Provide the [x, y] coordinate of the cell's center where the given text is located.  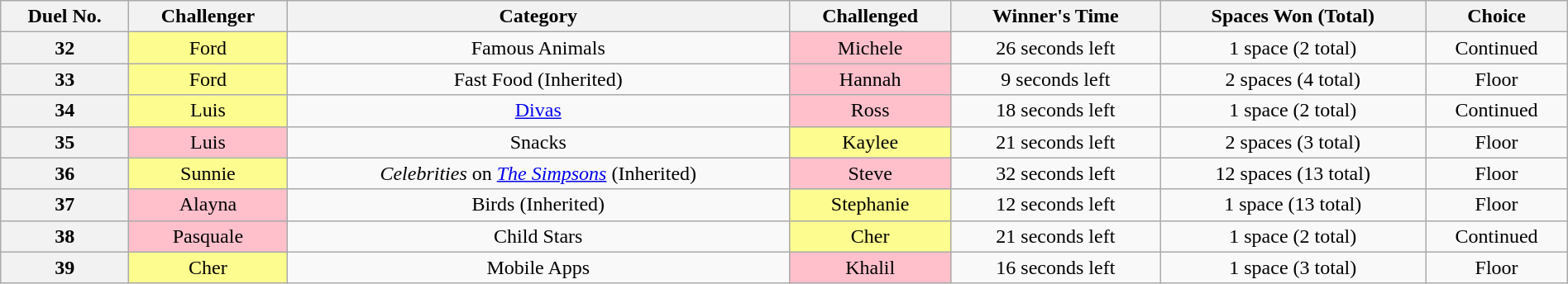
Famous Animals [538, 48]
Challenged [870, 17]
12 spaces (13 total) [1293, 173]
32 [65, 48]
37 [65, 205]
Divas [538, 111]
12 seconds left [1055, 205]
2 spaces (4 total) [1293, 79]
1 space (13 total) [1293, 205]
1 space (3 total) [1293, 267]
Spaces Won (Total) [1293, 17]
32 seconds left [1055, 173]
Choice [1497, 17]
Sunnie [208, 173]
Category [538, 17]
Duel No. [65, 17]
Michele [870, 48]
38 [65, 236]
39 [65, 267]
Steve [870, 173]
Stephanie [870, 205]
18 seconds left [1055, 111]
Hannah [870, 79]
33 [65, 79]
Khalil [870, 267]
Pasquale [208, 236]
35 [65, 142]
Winner's Time [1055, 17]
Birds (Inherited) [538, 205]
26 seconds left [1055, 48]
36 [65, 173]
Kaylee [870, 142]
Child Stars [538, 236]
Alayna [208, 205]
2 spaces (3 total) [1293, 142]
Snacks [538, 142]
Mobile Apps [538, 267]
Celebrities on The Simpsons (Inherited) [538, 173]
Fast Food (Inherited) [538, 79]
Challenger [208, 17]
Ross [870, 111]
16 seconds left [1055, 267]
34 [65, 111]
9 seconds left [1055, 79]
